Detect which cell encompasses the target text, then output its [x, y] center coordinate. 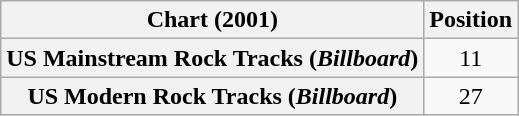
27 [471, 96]
11 [471, 58]
Chart (2001) [212, 20]
US Mainstream Rock Tracks (Billboard) [212, 58]
US Modern Rock Tracks (Billboard) [212, 96]
Position [471, 20]
